Identify which cell holds the provided text, then report its (X, Y) central coordinate. 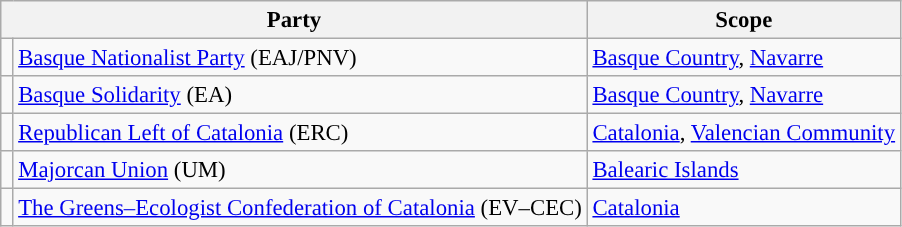
Republican Left of Catalonia (ERC) (300, 133)
Balearic Islands (744, 170)
Catalonia (744, 208)
The Greens–Ecologist Confederation of Catalonia (EV–CEC) (300, 208)
Basque Solidarity (EA) (300, 95)
Basque Nationalist Party (EAJ/PNV) (300, 58)
Party (294, 20)
Scope (744, 20)
Catalonia, Valencian Community (744, 133)
Majorcan Union (UM) (300, 170)
